Return the [x, y] coordinate for the center point of the cell that contains the specified text.  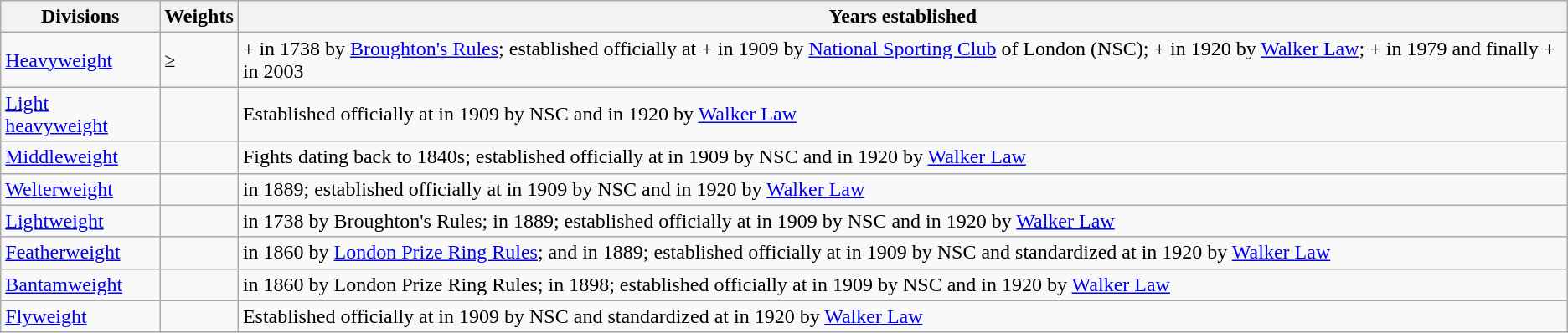
Lightweight [80, 221]
Weights [199, 17]
in 1889; established officially at in 1909 by NSC and in 1920 by Walker Law [903, 189]
Bantamweight [80, 284]
in 1738 by Broughton's Rules; in 1889; established officially at in 1909 by NSC and in 1920 by Walker Law [903, 221]
Light heavyweight [80, 114]
Years established [903, 17]
Welterweight [80, 189]
in 1860 by London Prize Ring Rules; in 1898; established officially at in 1909 by NSC and in 1920 by Walker Law [903, 284]
≥ [199, 60]
Flyweight [80, 316]
Divisions [80, 17]
Middleweight [80, 157]
Established officially at in 1909 by NSC and standardized at in 1920 by Walker Law [903, 316]
Established officially at in 1909 by NSC and in 1920 by Walker Law [903, 114]
Heavyweight [80, 60]
Featherweight [80, 253]
Fights dating back to 1840s; established officially at in 1909 by NSC and in 1920 by Walker Law [903, 157]
in 1860 by London Prize Ring Rules; and in 1889; established officially at in 1909 by NSC and standardized at in 1920 by Walker Law [903, 253]
